Search for the cell housing the specified text and yield its [x, y] center coordinate. 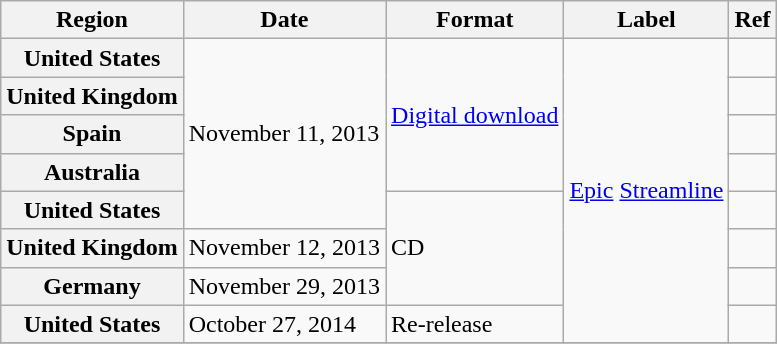
Australia [92, 172]
Epic Streamline [646, 191]
November 12, 2013 [284, 248]
November 11, 2013 [284, 134]
Format [475, 20]
CD [475, 248]
November 29, 2013 [284, 286]
Re-release [475, 324]
October 27, 2014 [284, 324]
Ref [752, 20]
Germany [92, 286]
Spain [92, 134]
Label [646, 20]
Digital download [475, 115]
Region [92, 20]
Date [284, 20]
